Extract the (X, Y) coordinate from the center of the cell holding the provided text.  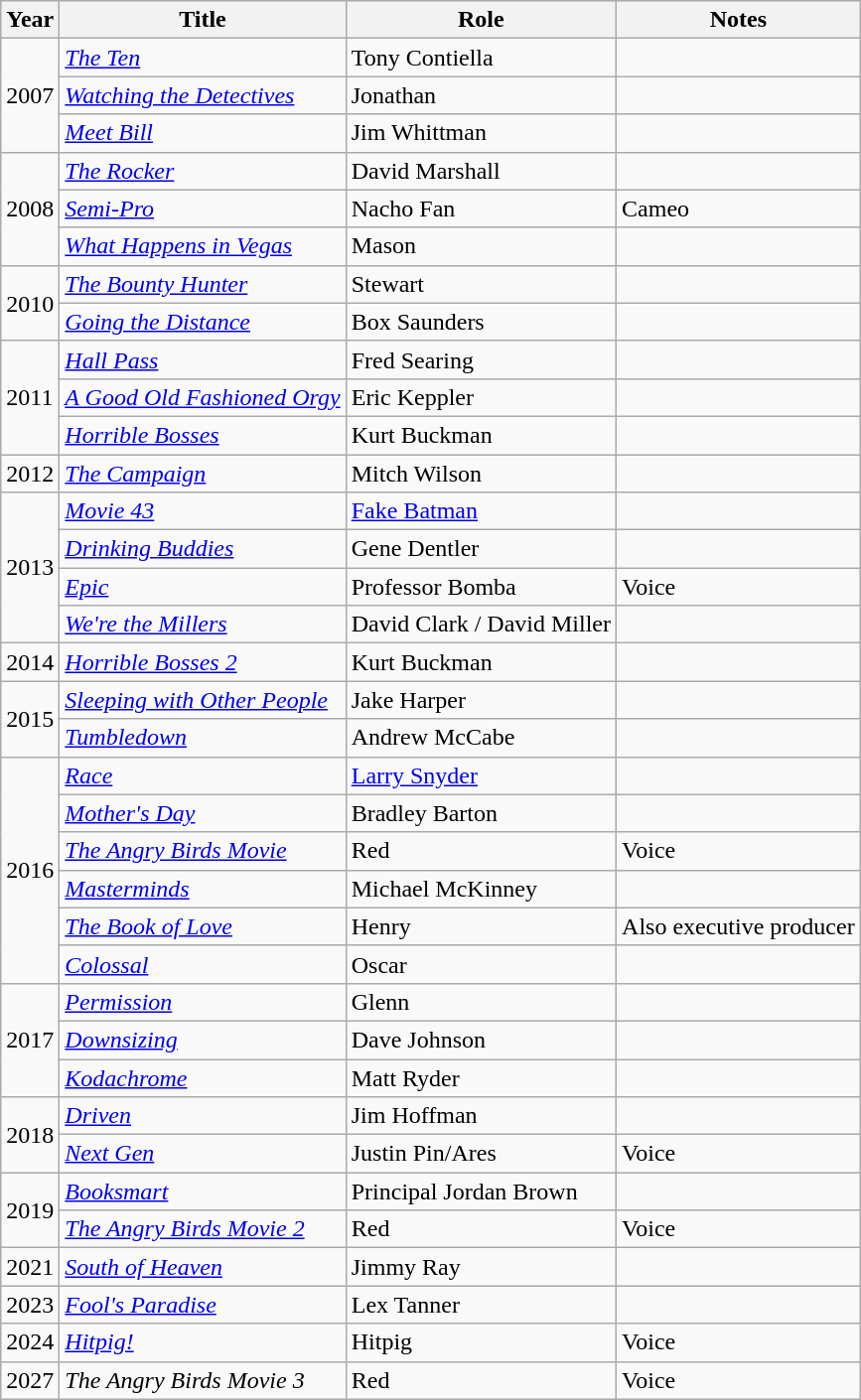
2017 (30, 1040)
Watching the Detectives (203, 95)
We're the Millers (203, 625)
Nacho Fan (481, 209)
Drinking Buddies (203, 549)
Justin Pin/Ares (481, 1154)
Professor Bomba (481, 587)
Kodachrome (203, 1077)
2015 (30, 719)
Going the Distance (203, 322)
Sleeping with Other People (203, 700)
Year (30, 20)
The Angry Birds Movie (203, 851)
2021 (30, 1267)
Mason (481, 246)
Jonathan (481, 95)
Permission (203, 1002)
The Ten (203, 58)
The Angry Birds Movie 3 (203, 1380)
Colossal (203, 964)
2014 (30, 662)
Fred Searing (481, 359)
2007 (30, 95)
2011 (30, 397)
Notes (739, 20)
Glenn (481, 1002)
Gene Dentler (481, 549)
Horrible Bosses 2 (203, 662)
Role (481, 20)
Booksmart (203, 1191)
The Rocker (203, 171)
Driven (203, 1116)
Principal Jordan Brown (481, 1191)
Box Saunders (481, 322)
David Marshall (481, 171)
Jim Hoffman (481, 1116)
2024 (30, 1342)
Race (203, 775)
Meet Bill (203, 133)
Stewart (481, 284)
Hitpig (481, 1342)
2012 (30, 474)
Jim Whittman (481, 133)
Fake Batman (481, 511)
The Campaign (203, 474)
Mitch Wilson (481, 474)
Downsizing (203, 1040)
2023 (30, 1305)
Bradley Barton (481, 813)
Eric Keppler (481, 397)
Tumbledown (203, 738)
Fool's Paradise (203, 1305)
Michael McKinney (481, 889)
2027 (30, 1380)
Henry (481, 926)
David Clark / David Miller (481, 625)
Mother's Day (203, 813)
Lex Tanner (481, 1305)
The Bounty Hunter (203, 284)
South of Heaven (203, 1267)
Oscar (481, 964)
Masterminds (203, 889)
2013 (30, 568)
The Book of Love (203, 926)
What Happens in Vegas (203, 246)
Jake Harper (481, 700)
Larry Snyder (481, 775)
Jimmy Ray (481, 1267)
2008 (30, 209)
Tony Contiella (481, 58)
Hall Pass (203, 359)
2016 (30, 870)
Dave Johnson (481, 1040)
2019 (30, 1210)
A Good Old Fashioned Orgy (203, 397)
Semi-Pro (203, 209)
Movie 43 (203, 511)
Cameo (739, 209)
Also executive producer (739, 926)
Title (203, 20)
Hitpig! (203, 1342)
2010 (30, 303)
Epic (203, 587)
Matt Ryder (481, 1077)
Horrible Bosses (203, 435)
Andrew McCabe (481, 738)
2018 (30, 1135)
The Angry Birds Movie 2 (203, 1229)
Next Gen (203, 1154)
